Search for the cell housing the specified text and yield its [x, y] center coordinate. 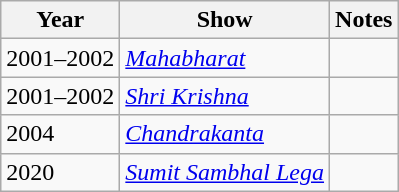
2004 [60, 134]
Shri Krishna [225, 96]
Mahabharat [225, 58]
Chandrakanta [225, 134]
2020 [60, 172]
Sumit Sambhal Lega [225, 172]
Show [225, 20]
Notes [364, 20]
Year [60, 20]
